Determine the [X, Y] coordinate at the center of the cell enclosing the given text.  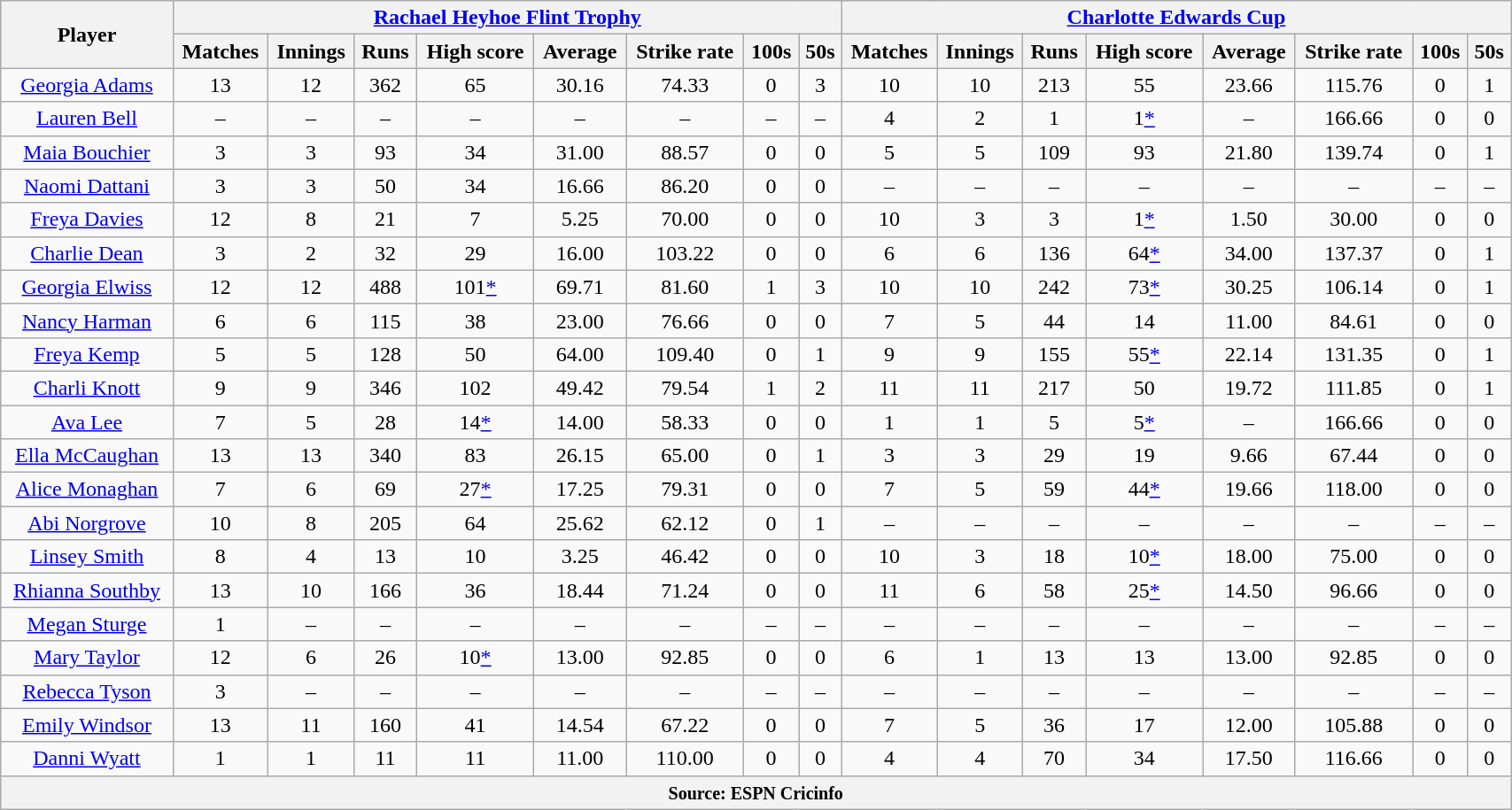
205 [386, 523]
38 [475, 320]
Lauren Bell [87, 119]
Rachael Heyhoe Flint Trophy [507, 18]
79.54 [686, 388]
23.66 [1249, 85]
160 [386, 725]
Charlotte Edwards Cup [1176, 18]
346 [386, 388]
Rebecca Tyson [87, 691]
86.20 [686, 186]
34.00 [1249, 253]
109.40 [686, 354]
58 [1054, 590]
155 [1054, 354]
137.37 [1353, 253]
115 [386, 320]
44* [1144, 490]
Danni Wyatt [87, 759]
65.00 [686, 456]
21.80 [1249, 152]
70.00 [686, 220]
30.00 [1353, 220]
67.44 [1353, 456]
5* [1144, 422]
32 [386, 253]
111.85 [1353, 388]
105.88 [1353, 725]
58.33 [686, 422]
Emily Windsor [87, 725]
75.00 [1353, 557]
Ella McCaughan [87, 456]
49.42 [580, 388]
Alice Monaghan [87, 490]
59 [1054, 490]
242 [1054, 287]
Ava Lee [87, 422]
62.12 [686, 523]
27* [475, 490]
116.66 [1353, 759]
19.66 [1249, 490]
16.00 [580, 253]
69.71 [580, 287]
Abi Norgrove [87, 523]
115.76 [1353, 85]
64 [475, 523]
362 [386, 85]
46.42 [686, 557]
19 [1144, 456]
Freya Kemp [87, 354]
79.31 [686, 490]
110.00 [686, 759]
25.62 [580, 523]
488 [386, 287]
Naomi Dattani [87, 186]
Georgia Adams [87, 85]
139.74 [1353, 152]
26.15 [580, 456]
101* [475, 287]
Maia Bouchier [87, 152]
109 [1054, 152]
26 [386, 658]
64* [1144, 253]
Georgia Elwiss [87, 287]
18.00 [1249, 557]
18 [1054, 557]
3.25 [580, 557]
166 [386, 590]
30.25 [1249, 287]
84.61 [1353, 320]
136 [1054, 253]
55 [1144, 85]
217 [1054, 388]
Megan Sturge [87, 624]
340 [386, 456]
76.66 [686, 320]
17.50 [1249, 759]
Nancy Harman [87, 320]
1.50 [1249, 220]
73* [1144, 287]
131.35 [1353, 354]
14 [1144, 320]
81.60 [686, 287]
74.33 [686, 85]
67.22 [686, 725]
9.66 [1249, 456]
Player [87, 35]
118.00 [1353, 490]
28 [386, 422]
Source: ESPN Cricinfo [756, 792]
83 [475, 456]
Freya Davies [87, 220]
Rhianna Southby [87, 590]
70 [1054, 759]
213 [1054, 85]
30.16 [580, 85]
14* [475, 422]
88.57 [686, 152]
65 [475, 85]
96.66 [1353, 590]
71.24 [686, 590]
16.66 [580, 186]
41 [475, 725]
19.72 [1249, 388]
Charlie Dean [87, 253]
25* [1144, 590]
102 [475, 388]
5.25 [580, 220]
31.00 [580, 152]
17 [1144, 725]
Linsey Smith [87, 557]
44 [1054, 320]
21 [386, 220]
14.00 [580, 422]
128 [386, 354]
55* [1144, 354]
18.44 [580, 590]
12.00 [1249, 725]
14.54 [580, 725]
69 [386, 490]
103.22 [686, 253]
Charli Knott [87, 388]
22.14 [1249, 354]
14.50 [1249, 590]
23.00 [580, 320]
64.00 [580, 354]
106.14 [1353, 287]
17.25 [580, 490]
Mary Taylor [87, 658]
